Identify which cell holds the provided text, then report its [x, y] central coordinate. 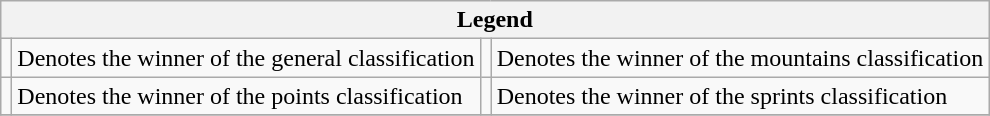
Denotes the winner of the general classification [246, 58]
Denotes the winner of the points classification [246, 96]
Denotes the winner of the sprints classification [740, 96]
Legend [495, 20]
Denotes the winner of the mountains classification [740, 58]
